Find where the given text appears and provide that cell's center as (x, y) coordinate. 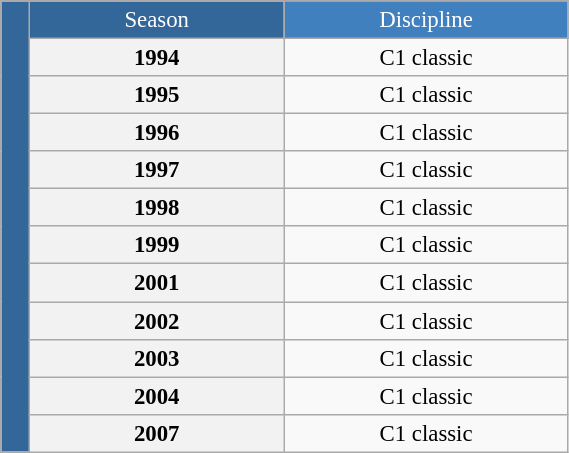
1999 (156, 245)
Discipline (426, 20)
1994 (156, 58)
Season (156, 20)
1996 (156, 133)
1997 (156, 170)
1995 (156, 95)
1998 (156, 208)
2007 (156, 433)
2003 (156, 358)
2002 (156, 321)
2004 (156, 396)
2001 (156, 283)
